From the cell containing the given text, extract its center point as (X, Y) coordinate. 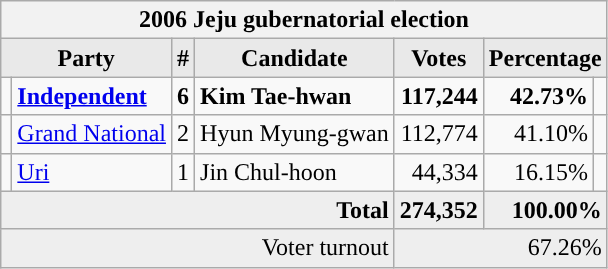
67.26% (500, 248)
# (182, 58)
117,244 (438, 96)
Hyun Myung-gwan (295, 134)
274,352 (438, 210)
16.15% (538, 172)
Independent (92, 96)
Votes (438, 58)
1 (182, 172)
Kim Tae-hwan (295, 96)
41.10% (538, 134)
Uri (92, 172)
100.00% (545, 210)
Jin Chul-hoon (295, 172)
44,334 (438, 172)
Grand National (92, 134)
Total (198, 210)
112,774 (438, 134)
Candidate (295, 58)
6 (182, 96)
Percentage (545, 58)
Party (86, 58)
2006 Jeju gubernatorial election (304, 20)
2 (182, 134)
42.73% (538, 96)
Voter turnout (198, 248)
